From the cell containing the given text, extract its center point as [X, Y] coordinate. 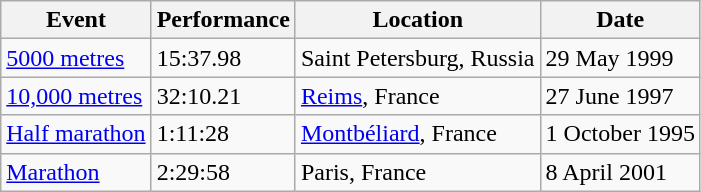
1:11:28 [223, 134]
27 June 1997 [620, 96]
Reims, France [418, 96]
Half marathon [76, 134]
1 October 1995 [620, 134]
Location [418, 20]
32:10.21 [223, 96]
Date [620, 20]
10,000 metres [76, 96]
Event [76, 20]
2:29:58 [223, 172]
29 May 1999 [620, 58]
Marathon [76, 172]
15:37.98 [223, 58]
Paris, France [418, 172]
8 April 2001 [620, 172]
Montbéliard, France [418, 134]
Performance [223, 20]
5000 metres [76, 58]
Saint Petersburg, Russia [418, 58]
